Identify which cell holds the provided text, then report its [x, y] central coordinate. 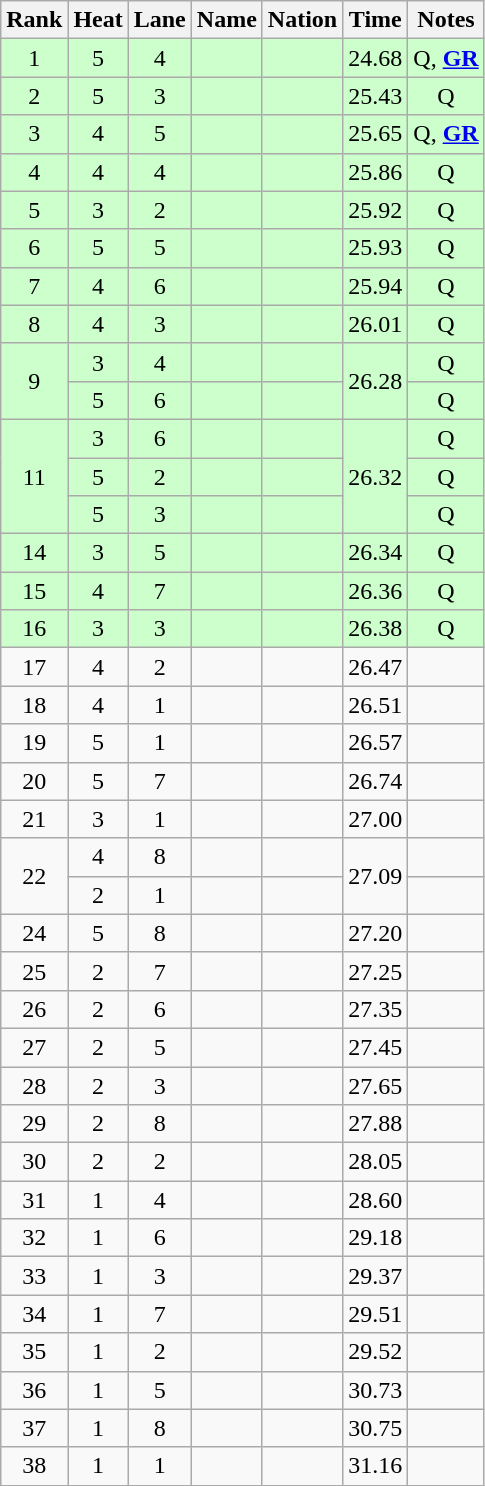
Time [376, 20]
25.92 [376, 210]
25.43 [376, 96]
25.94 [376, 286]
31 [34, 1200]
27.65 [376, 1085]
26.32 [376, 476]
26.74 [376, 781]
26 [34, 1009]
9 [34, 381]
26.36 [376, 591]
24.68 [376, 58]
28 [34, 1085]
24 [34, 933]
34 [34, 1314]
18 [34, 705]
38 [34, 1466]
27 [34, 1047]
32 [34, 1238]
15 [34, 591]
Rank [34, 20]
Lane [160, 20]
30.75 [376, 1428]
36 [34, 1390]
22 [34, 876]
25.86 [376, 172]
28.05 [376, 1162]
26.38 [376, 629]
27.45 [376, 1047]
Heat [98, 20]
27.35 [376, 1009]
25.65 [376, 134]
37 [34, 1428]
25 [34, 971]
29 [34, 1124]
31.16 [376, 1466]
29.52 [376, 1352]
19 [34, 743]
14 [34, 553]
33 [34, 1276]
26.34 [376, 553]
27.20 [376, 933]
27.09 [376, 876]
27.00 [376, 819]
30 [34, 1162]
26.28 [376, 381]
16 [34, 629]
29.51 [376, 1314]
Notes [446, 20]
Nation [302, 20]
35 [34, 1352]
26.51 [376, 705]
25.93 [376, 248]
27.88 [376, 1124]
29.37 [376, 1276]
26.47 [376, 667]
21 [34, 819]
30.73 [376, 1390]
27.25 [376, 971]
20 [34, 781]
Name [226, 20]
11 [34, 476]
26.01 [376, 324]
28.60 [376, 1200]
29.18 [376, 1238]
17 [34, 667]
26.57 [376, 743]
